Pinpoint the cell where the given text exists, returning its [x, y] midpoint coordinate. 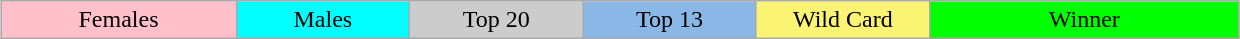
Males [322, 20]
Top 13 [670, 20]
Females [118, 20]
Wild Card [842, 20]
Top 20 [496, 20]
Winner [1085, 20]
